Determine the (x, y) coordinate at the center of the cell enclosing the given text.  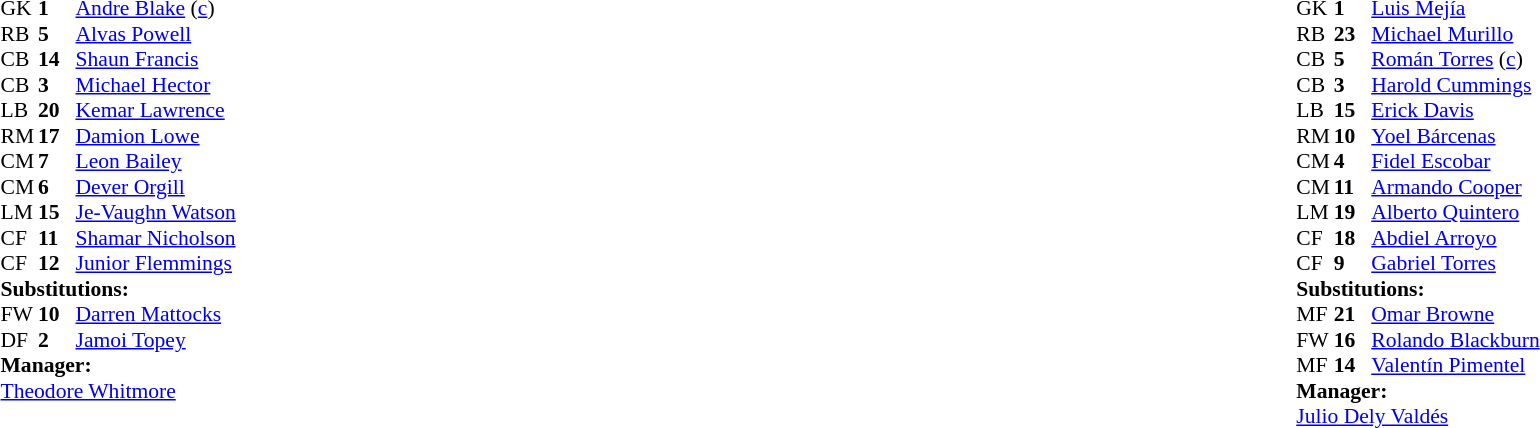
DF (19, 340)
Jamoi Topey (156, 340)
16 (1353, 340)
Michael Hector (156, 85)
Darren Mattocks (156, 315)
17 (57, 136)
4 (1353, 161)
Shaun Francis (156, 59)
Gabriel Torres (1455, 263)
Kemar Lawrence (156, 111)
21 (1353, 315)
Omar Browne (1455, 315)
19 (1353, 213)
Shamar Nicholson (156, 238)
Michael Murillo (1455, 34)
Leon Bailey (156, 161)
2 (57, 340)
Rolando Blackburn (1455, 340)
Fidel Escobar (1455, 161)
Damion Lowe (156, 136)
Yoel Bárcenas (1455, 136)
Alvas Powell (156, 34)
23 (1353, 34)
Harold Cummings (1455, 85)
6 (57, 187)
7 (57, 161)
9 (1353, 263)
18 (1353, 238)
Valentín Pimentel (1455, 365)
Abdiel Arroyo (1455, 238)
12 (57, 263)
Armando Cooper (1455, 187)
Erick Davis (1455, 111)
Alberto Quintero (1455, 213)
Junior Flemmings (156, 263)
Theodore Whitmore (118, 391)
Román Torres (c) (1455, 59)
Je-Vaughn Watson (156, 213)
20 (57, 111)
Dever Orgill (156, 187)
